Identify which cell holds the provided text, then report its [X, Y] central coordinate. 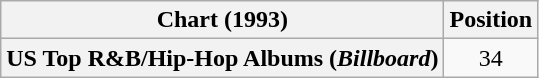
US Top R&B/Hip-Hop Albums (Billboard) [222, 58]
Chart (1993) [222, 20]
Position [491, 20]
34 [491, 58]
